Provide the [x, y] coordinate of the cell's center where the given text is located.  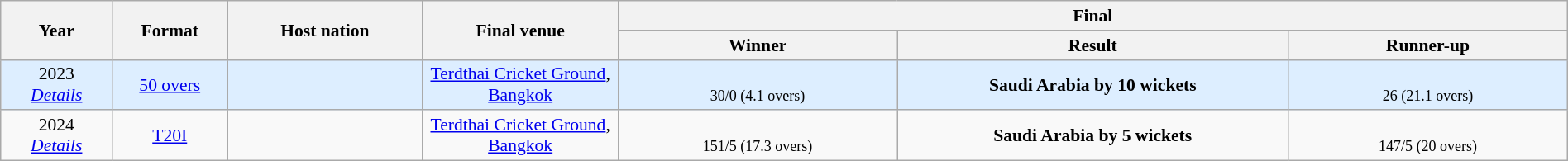
Final [1092, 16]
50 overs [170, 84]
2024Details [56, 135]
2023Details [56, 84]
30/0 (4.1 overs) [758, 84]
147/5 (20 overs) [1428, 135]
26 (21.1 overs) [1428, 84]
Year [56, 30]
T20I [170, 135]
Result [1093, 45]
Winner [758, 45]
Runner-up [1428, 45]
Format [170, 30]
Saudi Arabia by 10 wickets [1093, 84]
Final venue [520, 30]
151/5 (17.3 overs) [758, 135]
Host nation [325, 30]
Saudi Arabia by 5 wickets [1093, 135]
